Return the (x, y) coordinate for the center point of the cell that contains the specified text.  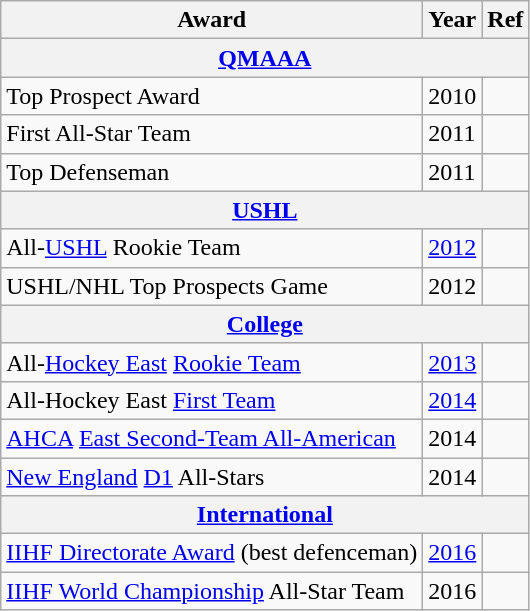
All-Hockey East Rookie Team (212, 362)
IIHF Directorate Award (best defenceman) (212, 553)
International (265, 515)
2013 (452, 362)
Ref (506, 20)
2010 (452, 96)
QMAAA (265, 58)
AHCA East Second-Team All-American (212, 438)
Award (212, 20)
USHL (265, 210)
College (265, 324)
USHL/NHL Top Prospects Game (212, 286)
First All-Star Team (212, 134)
IIHF World Championship All-Star Team (212, 591)
New England D1 All-Stars (212, 477)
Year (452, 20)
Top Prospect Award (212, 96)
Top Defenseman (212, 172)
All-USHL Rookie Team (212, 248)
All-Hockey East First Team (212, 400)
